Search for the cell housing the specified text and yield its [X, Y] center coordinate. 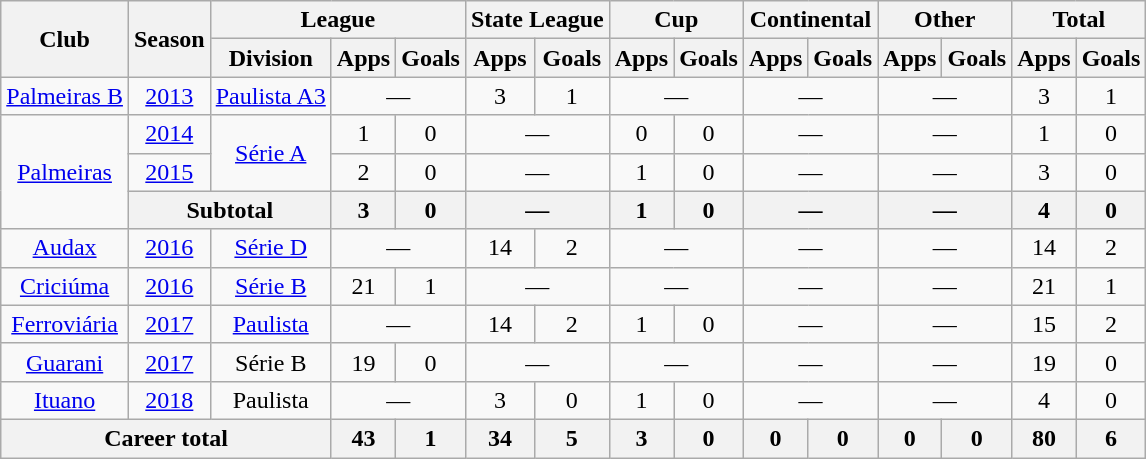
2015 [169, 172]
2013 [169, 96]
Division [270, 58]
Guarani [65, 362]
Season [169, 39]
Ferroviária [65, 324]
Audax [65, 248]
Cup [676, 20]
80 [1044, 438]
Continental [810, 20]
Série A [270, 153]
State League [537, 20]
2014 [169, 134]
Criciúma [65, 286]
Palmeiras B [65, 96]
43 [363, 438]
Total [1079, 20]
2018 [169, 400]
Club [65, 39]
Subtotal [230, 210]
15 [1044, 324]
Paulista A3 [270, 96]
Other [945, 20]
Career total [166, 438]
6 [1111, 438]
Palmeiras [65, 172]
5 [572, 438]
Ituano [65, 400]
Série D [270, 248]
League [338, 20]
34 [500, 438]
